Capture the cell that displays the provided text and extract its (X, Y) central coordinate. 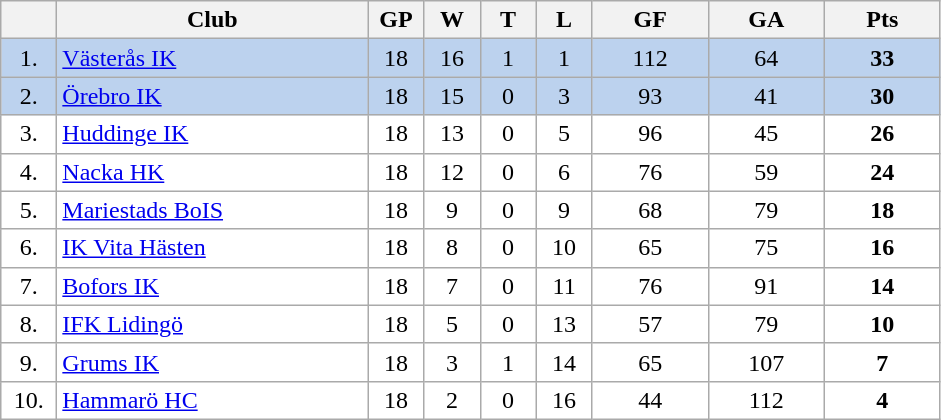
15 (452, 96)
2. (29, 96)
107 (766, 362)
1. (29, 58)
7. (29, 286)
Västerås IK (212, 58)
64 (766, 58)
24 (882, 172)
L (564, 20)
Örebro IK (212, 96)
11 (564, 286)
3. (29, 134)
2 (452, 400)
T (508, 20)
9. (29, 362)
GA (766, 20)
68 (650, 210)
GP (396, 20)
75 (766, 248)
91 (766, 286)
Hammarö HC (212, 400)
Nacka HK (212, 172)
45 (766, 134)
Huddinge IK (212, 134)
Club (212, 20)
IFK Lidingö (212, 324)
93 (650, 96)
44 (650, 400)
8 (452, 248)
Mariestads BoIS (212, 210)
W (452, 20)
10. (29, 400)
IK Vita Hästen (212, 248)
Pts (882, 20)
57 (650, 324)
4 (882, 400)
26 (882, 134)
6 (564, 172)
Bofors IK (212, 286)
5. (29, 210)
8. (29, 324)
12 (452, 172)
Grums IK (212, 362)
30 (882, 96)
4. (29, 172)
96 (650, 134)
41 (766, 96)
6. (29, 248)
33 (882, 58)
GF (650, 20)
59 (766, 172)
